Locate the cell with the specified text and output its (x, y) center coordinate. 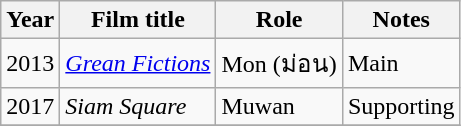
2013 (30, 64)
Role (279, 20)
Mon (ม่อน) (279, 64)
Film title (138, 20)
Grean Fictions (138, 64)
Year (30, 20)
Supporting (401, 106)
Main (401, 64)
Muwan (279, 106)
Siam Square (138, 106)
2017 (30, 106)
Notes (401, 20)
